Find where the given text appears and provide that cell's center as (x, y) coordinate. 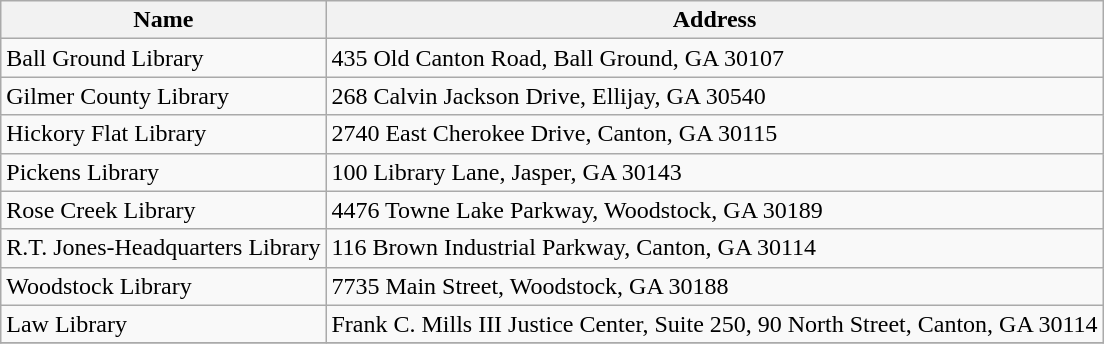
100 Library Lane, Jasper, GA 30143 (714, 172)
Name (164, 20)
Ball Ground Library (164, 58)
Gilmer County Library (164, 96)
268 Calvin Jackson Drive, Ellijay, GA 30540 (714, 96)
7735 Main Street, Woodstock, GA 30188 (714, 286)
Rose Creek Library (164, 210)
Hickory Flat Library (164, 134)
4476 Towne Lake Parkway, Woodstock, GA 30189 (714, 210)
Frank C. Mills III Justice Center, Suite 250, 90 North Street, Canton, GA 30114 (714, 324)
Law Library (164, 324)
2740 East Cherokee Drive, Canton, GA 30115 (714, 134)
116 Brown Industrial Parkway, Canton, GA 30114 (714, 248)
Pickens Library (164, 172)
Woodstock Library (164, 286)
435 Old Canton Road, Ball Ground, GA 30107 (714, 58)
Address (714, 20)
R.T. Jones-Headquarters Library (164, 248)
